Detect which cell encompasses the target text, then output its [X, Y] center coordinate. 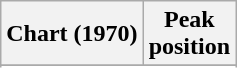
Chart (1970) [72, 34]
Peakposition [189, 34]
